Identify which cell holds the provided text, then report its [X, Y] central coordinate. 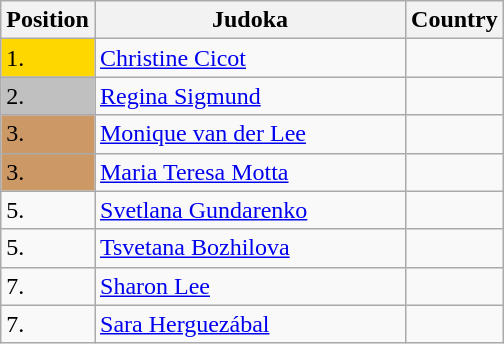
Monique van der Lee [250, 134]
Maria Teresa Motta [250, 172]
Regina Sigmund [250, 96]
Country [455, 20]
Tsvetana Bozhilova [250, 248]
Sharon Lee [250, 286]
Judoka [250, 20]
1. [48, 58]
Christine Cicot [250, 58]
Sara Herguezábal [250, 324]
Position [48, 20]
2. [48, 96]
Svetlana Gundarenko [250, 210]
